Scan for the cell matching the given text and deliver its (x, y) coordinate at center. 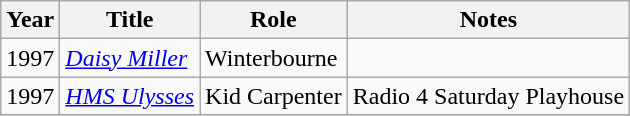
HMS Ulysses (130, 96)
Notes (488, 20)
Role (274, 20)
Daisy Miller (130, 58)
Winterbourne (274, 58)
Radio 4 Saturday Playhouse (488, 96)
Kid Carpenter (274, 96)
Year (30, 20)
Title (130, 20)
